Output the [X, Y] coordinate of the center of the cell containing the given text.  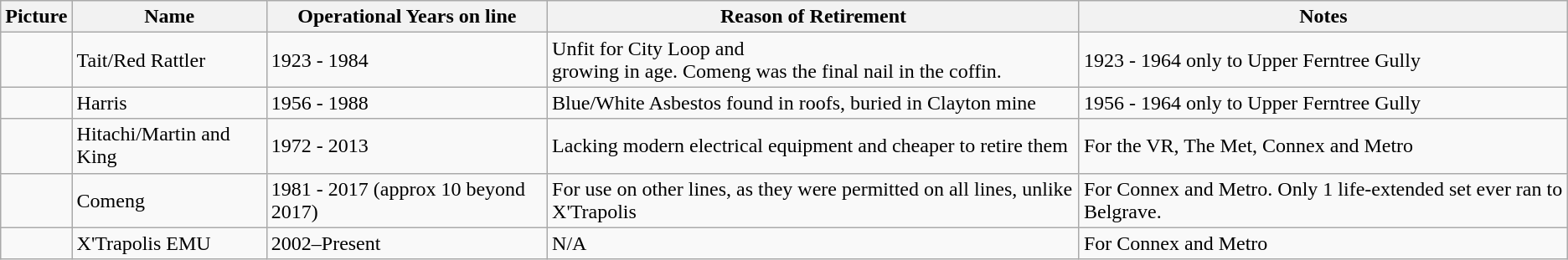
For use on other lines, as they were permitted on all lines, unlike X'Trapolis [814, 201]
N/A [814, 243]
Name [169, 17]
1956 - 1964 only to Upper Ferntree Gully [1323, 103]
Unfit for City Loop andgrowing in age. Comeng was the final nail in the coffin. [814, 60]
1981 - 2017 (approx 10 beyond 2017) [407, 201]
Harris [169, 103]
1972 - 2013 [407, 145]
For Connex and Metro [1323, 243]
X'Trapolis EMU [169, 243]
For the VR, The Met, Connex and Metro [1323, 145]
Hitachi/Martin and King [169, 145]
1923 - 1984 [407, 60]
Reason of Retirement [814, 17]
For Connex and Metro. Only 1 life-extended set ever ran to Belgrave. [1323, 201]
1956 - 1988 [407, 103]
Tait/Red Rattler [169, 60]
Notes [1323, 17]
Picture [37, 17]
1923 - 1964 only to Upper Ferntree Gully [1323, 60]
Lacking modern electrical equipment and cheaper to retire them [814, 145]
Operational Years on line [407, 17]
Comeng [169, 201]
2002–Present [407, 243]
Blue/White Asbestos found in roofs, buried in Clayton mine [814, 103]
